From the cell containing the given text, extract its center point as (x, y) coordinate. 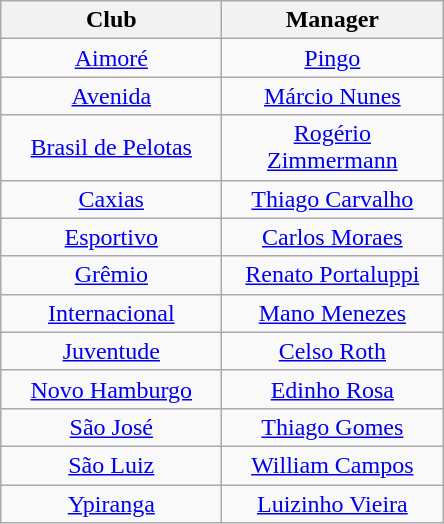
Juventude (112, 351)
William Campos (332, 465)
Edinho Rosa (332, 389)
Manager (332, 20)
Esportivo (112, 237)
Avenida (112, 96)
Aimoré (112, 58)
Thiago Gomes (332, 427)
Thiago Carvalho (332, 199)
Renato Portaluppi (332, 275)
Brasil de Pelotas (112, 148)
São José (112, 427)
Ypiranga (112, 503)
Club (112, 20)
Rogério Zimmermann (332, 148)
Grêmio (112, 275)
Caxias (112, 199)
Celso Roth (332, 351)
São Luiz (112, 465)
Carlos Moraes (332, 237)
Mano Menezes (332, 313)
Márcio Nunes (332, 96)
Novo Hamburgo (112, 389)
Pingo (332, 58)
Internacional (112, 313)
Luizinho Vieira (332, 503)
